Determine the (X, Y) coordinate at the center of the cell enclosing the given text.  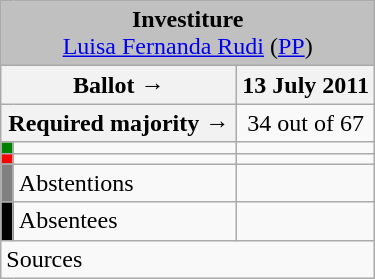
34 out of 67 (306, 123)
Required majority → (119, 123)
Abstentions (125, 183)
Ballot → (119, 85)
Sources (188, 259)
Absentees (125, 221)
InvestitureLuisa Fernanda Rudi (PP) (188, 34)
13 July 2011 (306, 85)
